Capture the cell that displays the provided text and extract its (x, y) central coordinate. 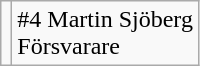
#4 Martin SjöbergFörsvarare (106, 34)
